Output the (X, Y) coordinate of the center of the cell containing the given text.  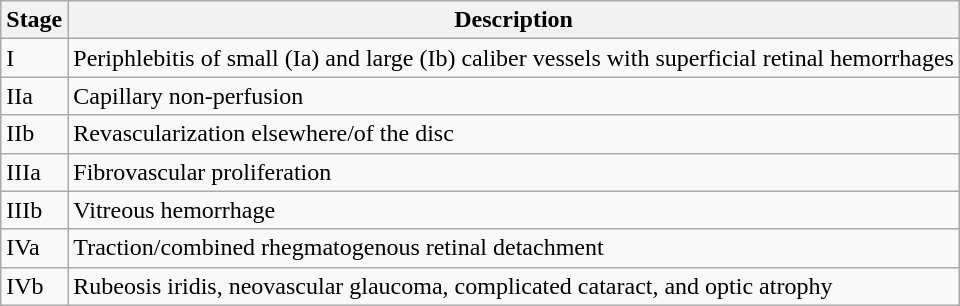
IIIb (34, 210)
Rubeosis iridis, neovascular glaucoma, complicated cataract, and optic atrophy (514, 286)
Traction/combined rhegmatogenous retinal detachment (514, 248)
IIIa (34, 172)
IIb (34, 134)
Revascularization elsewhere/of the disc (514, 134)
IVb (34, 286)
IIa (34, 96)
I (34, 58)
IVa (34, 248)
Capillary non-perfusion (514, 96)
Stage (34, 20)
Fibrovascular proliferation (514, 172)
Periphlebitis of small (Ia) and large (Ib) caliber vessels with superficial retinal hemorrhages (514, 58)
Description (514, 20)
Vitreous hemorrhage (514, 210)
